Scan for the cell matching the given text and deliver its (x, y) coordinate at center. 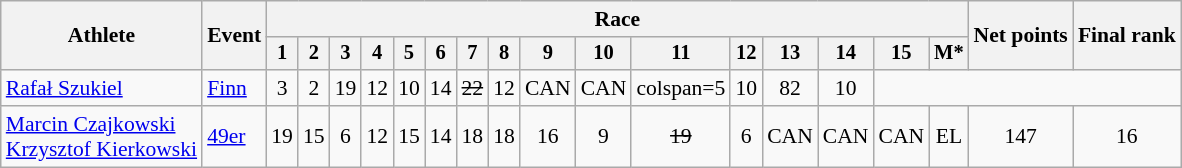
Event (234, 36)
11 (680, 54)
colspan=5 (680, 88)
49er (234, 136)
Athlete (102, 36)
5 (409, 54)
4 (377, 54)
Race (617, 19)
Net points (1021, 36)
82 (790, 88)
22 (472, 88)
8 (504, 54)
M* (948, 54)
Final rank (1127, 36)
7 (472, 54)
EL (948, 136)
Rafał Szukiel (102, 88)
147 (1021, 136)
1 (282, 54)
Finn (234, 88)
13 (790, 54)
Marcin CzajkowskiKrzysztof Kierkowski (102, 136)
